For the text-containing cell, return its midpoint in [X, Y] coordinate format. 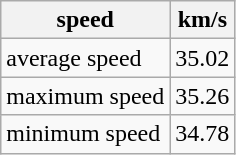
maximum speed [86, 96]
speed [86, 20]
35.26 [202, 96]
35.02 [202, 58]
34.78 [202, 134]
km/s [202, 20]
minimum speed [86, 134]
average speed [86, 58]
